Output the [x, y] coordinate of the center of the cell containing the given text.  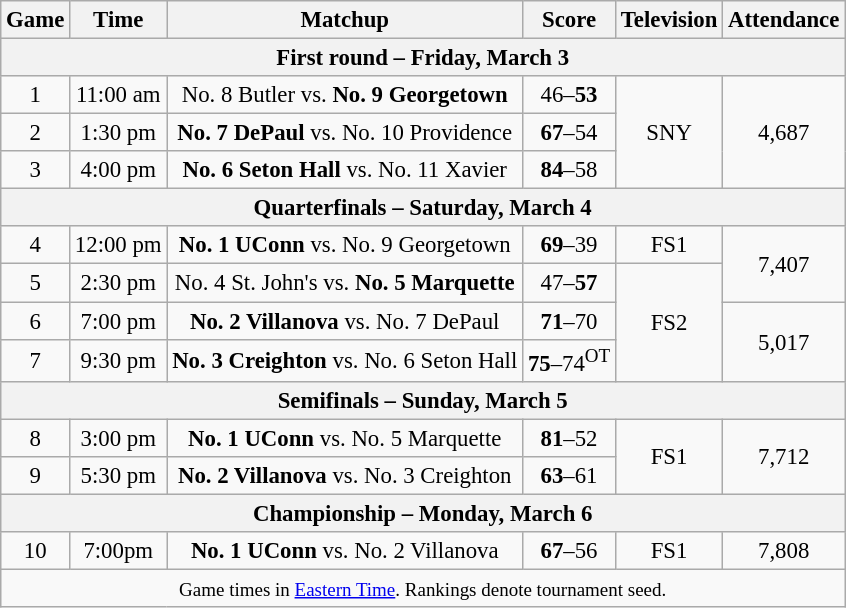
SNY [668, 132]
Matchup [345, 20]
Score [570, 20]
7:00pm [118, 551]
5 [36, 283]
7,712 [784, 456]
No. 1 UConn vs. No. 9 Georgetown [345, 245]
No. 8 Butler vs. No. 9 Georgetown [345, 95]
Game [36, 20]
First round – Friday, March 3 [423, 58]
Television [668, 20]
75–74OT [570, 360]
FS2 [668, 322]
63–61 [570, 476]
12:00 pm [118, 245]
67–56 [570, 551]
8 [36, 438]
4,687 [784, 132]
9:30 pm [118, 360]
No. 1 UConn vs. No. 2 Villanova [345, 551]
Time [118, 20]
11:00 am [118, 95]
81–52 [570, 438]
47–57 [570, 283]
Game times in Eastern Time. Rankings denote tournament seed. [423, 588]
No. 3 Creighton vs. No. 6 Seton Hall [345, 360]
No. 2 Villanova vs. No. 3 Creighton [345, 476]
9 [36, 476]
3:00 pm [118, 438]
Attendance [784, 20]
7,407 [784, 264]
4:00 pm [118, 170]
7 [36, 360]
No. 7 DePaul vs. No. 10 Providence [345, 133]
1:30 pm [118, 133]
1 [36, 95]
No. 6 Seton Hall vs. No. 11 Xavier [345, 170]
Quarterfinals – Saturday, March 4 [423, 208]
71–70 [570, 321]
4 [36, 245]
3 [36, 170]
2:30 pm [118, 283]
46–53 [570, 95]
Semifinals – Sunday, March 5 [423, 400]
Championship – Monday, March 6 [423, 513]
67–54 [570, 133]
No. 1 UConn vs. No. 5 Marquette [345, 438]
6 [36, 321]
No. 4 St. John's vs. No. 5 Marquette [345, 283]
5,017 [784, 342]
84–58 [570, 170]
7:00 pm [118, 321]
5:30 pm [118, 476]
69–39 [570, 245]
2 [36, 133]
7,808 [784, 551]
No. 2 Villanova vs. No. 7 DePaul [345, 321]
10 [36, 551]
